Determine the [X, Y] coordinate at the center of the cell enclosing the given text.  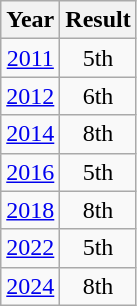
2011 [30, 58]
2014 [30, 134]
2022 [30, 248]
2016 [30, 172]
Result [98, 20]
2018 [30, 210]
Year [30, 20]
2024 [30, 286]
2012 [30, 96]
6th [98, 96]
